Scan for the cell matching the given text and deliver its [x, y] coordinate at center. 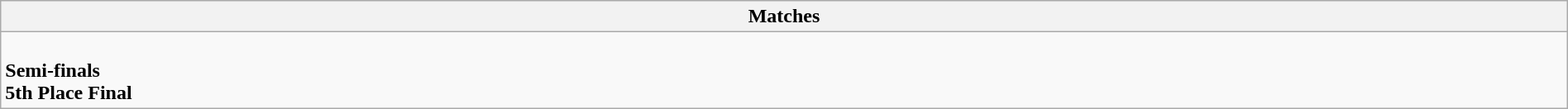
Matches [784, 17]
Semi-finals 5th Place Final [784, 70]
